Identify which cell holds the provided text, then report its [x, y] central coordinate. 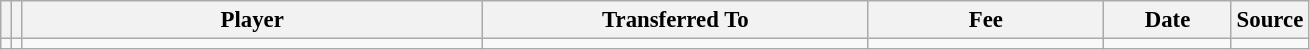
Date [1168, 20]
Source [1270, 20]
Transferred To [676, 20]
Fee [986, 20]
Player [252, 20]
